Return the [x, y] coordinate for the center point of the cell that contains the specified text.  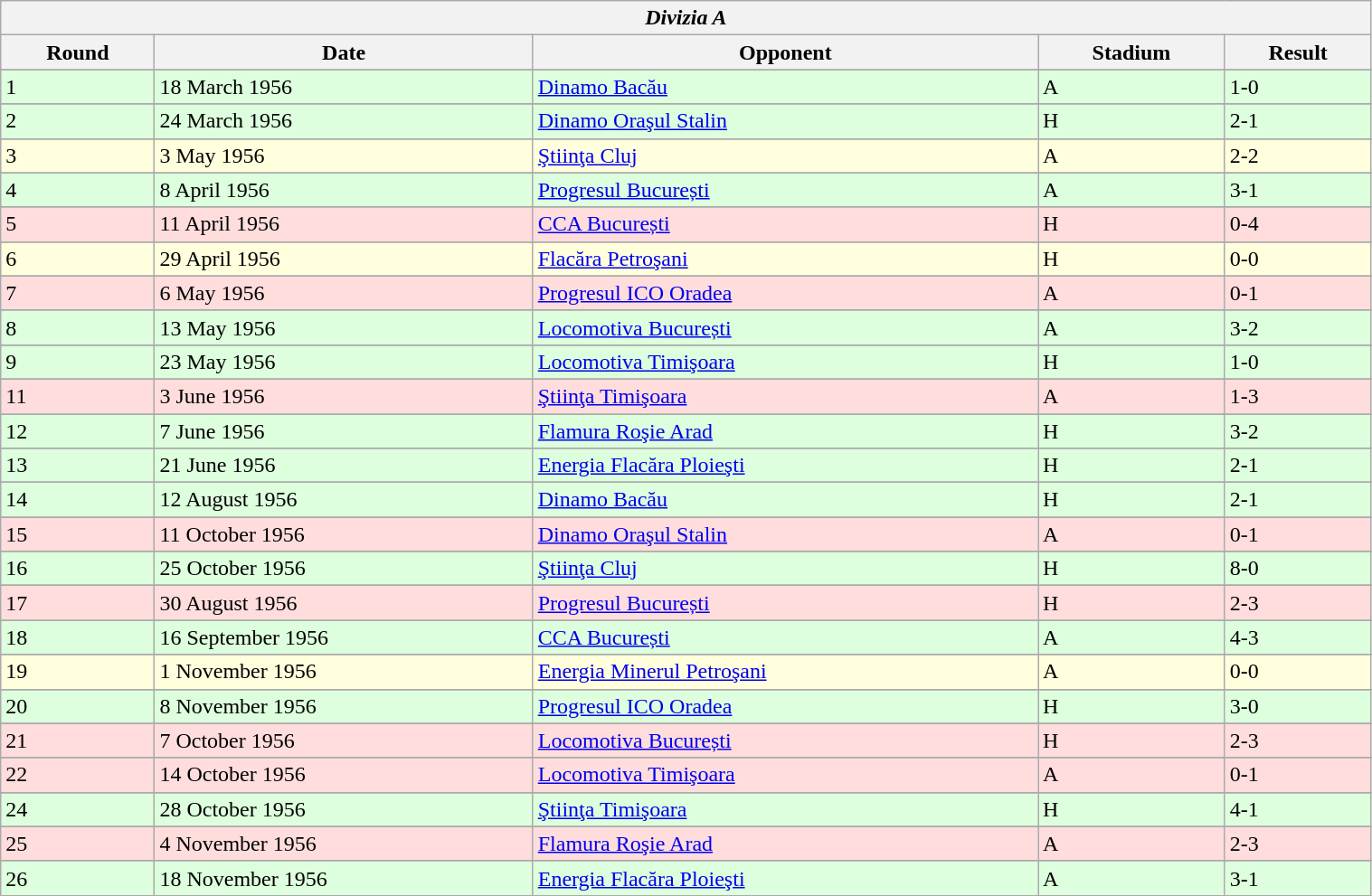
25 October 1956 [344, 569]
23 May 1956 [344, 362]
1-3 [1298, 396]
4 [78, 190]
8-0 [1298, 569]
21 [78, 740]
2-2 [1298, 156]
13 May 1956 [344, 327]
19 [78, 672]
21 June 1956 [344, 466]
8 April 1956 [344, 190]
7 [78, 293]
22 [78, 775]
16 September 1956 [344, 637]
14 October 1956 [344, 775]
5 [78, 224]
Opponent [785, 52]
11 October 1956 [344, 534]
Round [78, 52]
Stadium [1132, 52]
1 [78, 87]
9 [78, 362]
2 [78, 121]
18 [78, 637]
29 April 1956 [344, 259]
Date [344, 52]
28 October 1956 [344, 809]
Flacăra Petroşani [785, 259]
0-4 [1298, 224]
3 June 1956 [344, 396]
25 [78, 844]
24 March 1956 [344, 121]
11 [78, 396]
4-3 [1298, 637]
6 [78, 259]
15 [78, 534]
12 August 1956 [344, 500]
18 November 1956 [344, 878]
30 August 1956 [344, 603]
16 [78, 569]
3 May 1956 [344, 156]
3 [78, 156]
1 November 1956 [344, 672]
17 [78, 603]
6 May 1956 [344, 293]
Divizia A [686, 18]
14 [78, 500]
7 June 1956 [344, 431]
8 November 1956 [344, 706]
4-1 [1298, 809]
8 [78, 327]
12 [78, 431]
26 [78, 878]
18 March 1956 [344, 87]
4 November 1956 [344, 844]
Result [1298, 52]
Energia Minerul Petroşani [785, 672]
3-0 [1298, 706]
13 [78, 466]
7 October 1956 [344, 740]
20 [78, 706]
24 [78, 809]
11 April 1956 [344, 224]
